Pinpoint the cell where the given text exists, returning its [x, y] midpoint coordinate. 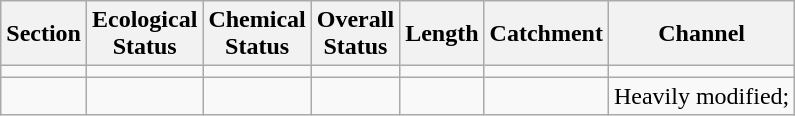
Length [442, 34]
OverallStatus [355, 34]
Heavily modified; [701, 96]
Channel [701, 34]
Section [44, 34]
ChemicalStatus [257, 34]
Catchment [546, 34]
EcologicalStatus [144, 34]
